Capture the cell that displays the provided text and extract its [X, Y] central coordinate. 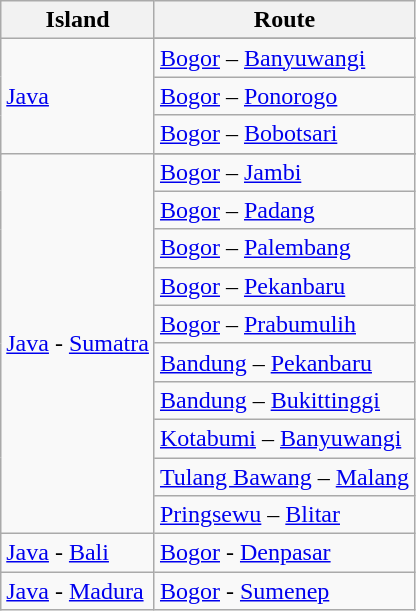
Route [284, 20]
Kotabumi – Banyuwangi [284, 438]
Tulang Bawang – Malang [284, 477]
Java [78, 96]
Bogor - Denpasar [284, 553]
Bogor – Pekanbaru [284, 286]
Bogor – Palembang [284, 248]
Bogor – Banyuwangi [284, 58]
Java - Sumatra [78, 344]
Bogor – Ponorogo [284, 96]
Bandung – Bukittinggi [284, 400]
Island [78, 20]
Pringsewu – Blitar [284, 515]
Bogor – Bobotsari [284, 134]
Java - Madura [78, 591]
Bogor - Sumenep [284, 591]
Bandung – Pekanbaru [284, 362]
Java - Bali [78, 553]
Bogor – Prabumulih [284, 324]
Bogor – Jambi [284, 172]
Bogor – Padang [284, 210]
